Search for the cell housing the specified text and yield its (X, Y) center coordinate. 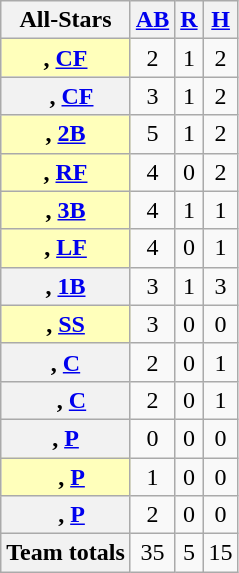
All-Stars (66, 20)
15 (220, 553)
AB (152, 20)
, 3B (66, 210)
Team totals (66, 553)
H (220, 20)
35 (152, 553)
, LF (66, 248)
, 2B (66, 134)
, RF (66, 172)
R (189, 20)
, SS (66, 324)
, 1B (66, 286)
